Determine the (x, y) coordinate at the center of the cell enclosing the given text.  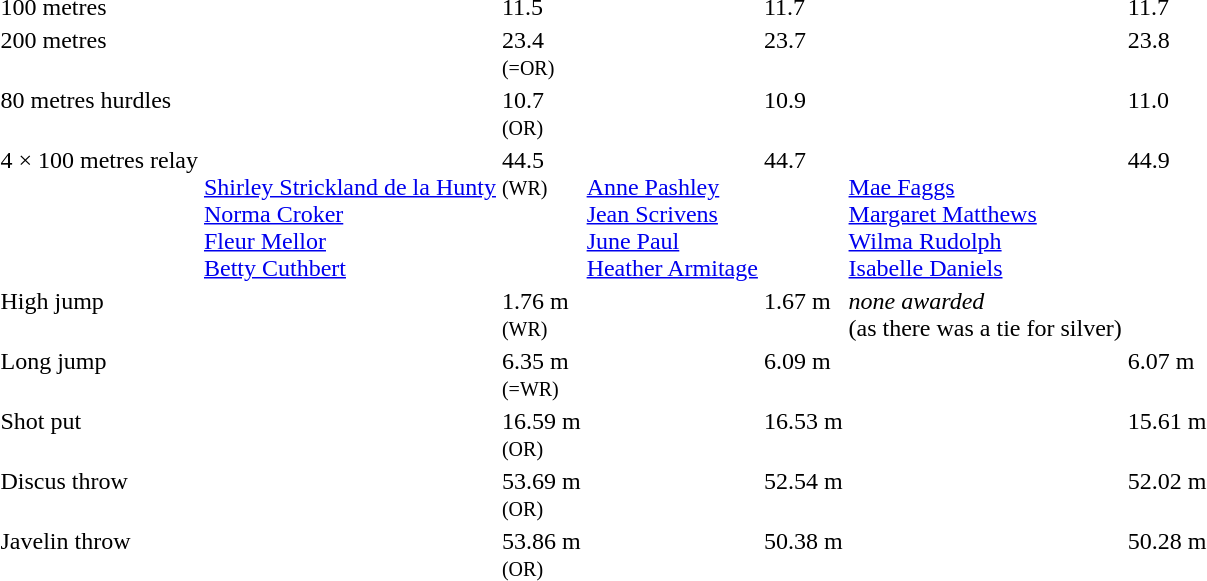
16.59 m(OR) (541, 434)
1.76 m(WR) (541, 314)
none awarded(as there was a tie for silver) (985, 314)
10.9 (803, 114)
Mae FaggsMargaret MatthewsWilma RudolphIsabelle Daniels (985, 214)
44.7 (803, 214)
52.54 m (803, 494)
6.09 m (803, 374)
23.4(=OR) (541, 54)
44.5(WR) (541, 214)
1.67 m (803, 314)
6.35 m(=WR) (541, 374)
23.7 (803, 54)
10.7(OR) (541, 114)
16.53 m (803, 434)
Anne PashleyJean ScrivensJune PaulHeather Armitage (672, 214)
53.69 m(OR) (541, 494)
Shirley Strickland de la HuntyNorma CrokerFleur MellorBetty Cuthbert (350, 214)
